Output the (x, y) coordinate of the center of the cell containing the given text.  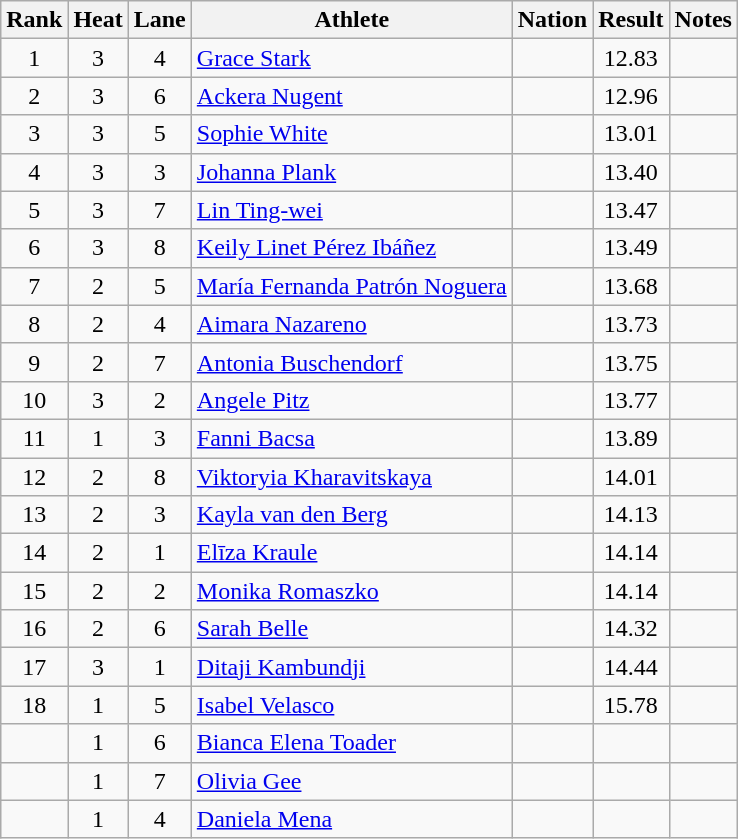
11 (34, 438)
María Fernanda Patrón Noguera (352, 286)
Elīza Kraule (352, 553)
Ditaji Kambundji (352, 667)
Nation (552, 20)
13.77 (631, 400)
Result (631, 20)
16 (34, 629)
14.01 (631, 477)
18 (34, 705)
15.78 (631, 705)
Keily Linet Pérez Ibáñez (352, 248)
13.89 (631, 438)
9 (34, 362)
14 (34, 553)
13.40 (631, 172)
Notes (703, 20)
Aimara Nazareno (352, 324)
Isabel Velasco (352, 705)
15 (34, 591)
Sophie White (352, 134)
Kayla van den Berg (352, 515)
13.47 (631, 210)
13.01 (631, 134)
Angele Pitz (352, 400)
17 (34, 667)
12.96 (631, 96)
Lane (160, 20)
Lin Ting-wei (352, 210)
Antonia Buschendorf (352, 362)
12 (34, 477)
13.49 (631, 248)
Viktoryia Kharavitskaya (352, 477)
14.13 (631, 515)
Olivia Gee (352, 781)
14.44 (631, 667)
Rank (34, 20)
Bianca Elena Toader (352, 743)
Grace Stark (352, 58)
13 (34, 515)
Fanni Bacsa (352, 438)
12.83 (631, 58)
Daniela Mena (352, 819)
Monika Romaszko (352, 591)
Heat (98, 20)
13.68 (631, 286)
13.75 (631, 362)
Ackera Nugent (352, 96)
Johanna Plank (352, 172)
10 (34, 400)
14.32 (631, 629)
Athlete (352, 20)
13.73 (631, 324)
Sarah Belle (352, 629)
